Pinpoint the cell where the given text exists, returning its (X, Y) midpoint coordinate. 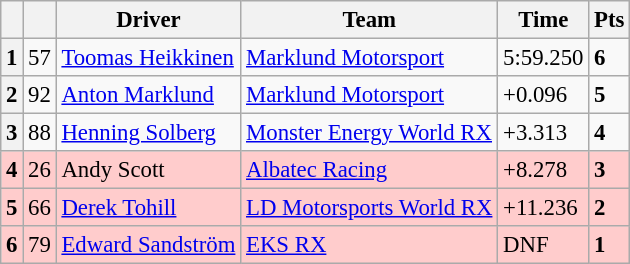
LD Motorsports World RX (370, 208)
EKS RX (370, 245)
Anton Marklund (148, 95)
+3.313 (544, 133)
Driver (148, 20)
DNF (544, 245)
92 (40, 95)
Derek Tohill (148, 208)
66 (40, 208)
Monster Energy World RX (370, 133)
5:59.250 (544, 58)
57 (40, 58)
+0.096 (544, 95)
Henning Solberg (148, 133)
88 (40, 133)
Time (544, 20)
+8.278 (544, 170)
26 (40, 170)
Pts (610, 20)
Albatec Racing (370, 170)
+11.236 (544, 208)
Toomas Heikkinen (148, 58)
79 (40, 245)
Team (370, 20)
Andy Scott (148, 170)
Edward Sandström (148, 245)
